Scan for the cell matching the given text and deliver its [x, y] coordinate at center. 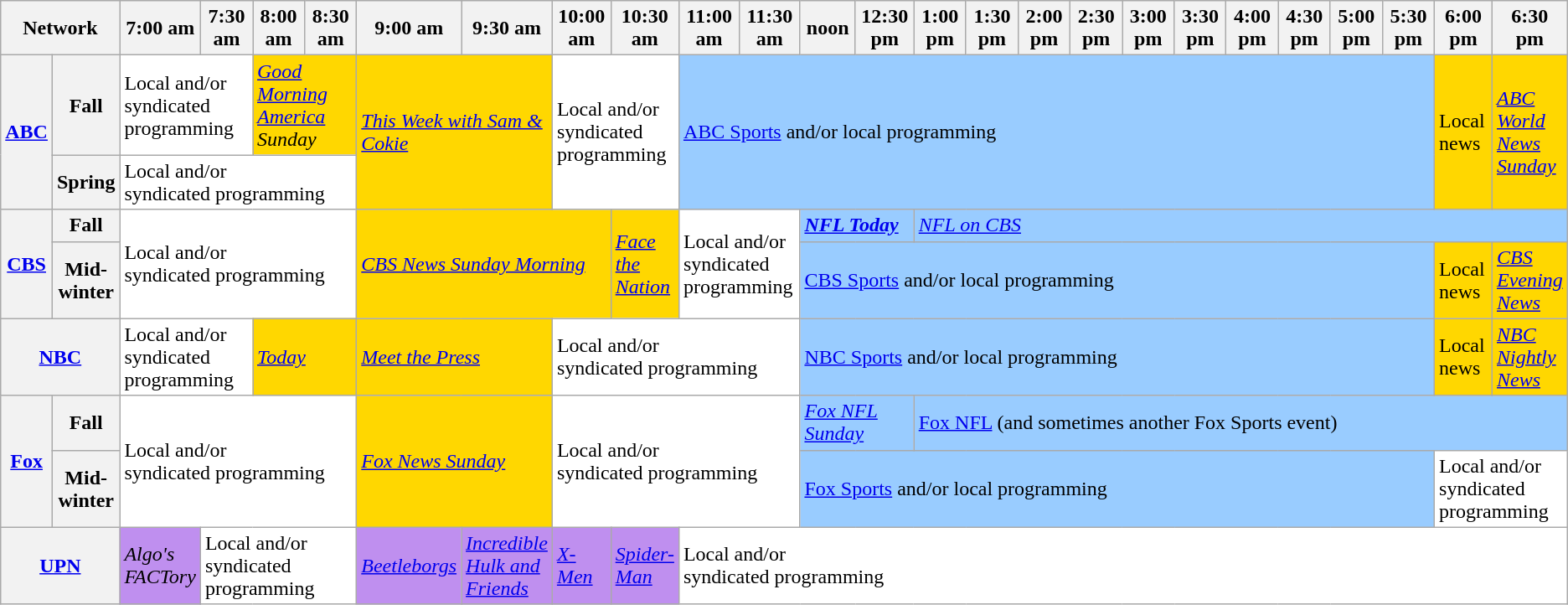
5:00 pm [1356, 28]
Network [60, 28]
NFL Today [857, 225]
Today [305, 357]
NBC [60, 357]
5:30 pm [1408, 28]
This Week with Sam & Cokie [455, 132]
ABC Sports and/or local programming [1056, 132]
noon [828, 28]
Fox NFL Sunday [857, 422]
UPN [60, 566]
4:00 pm [1252, 28]
Meet the Press [455, 357]
Fox Sports and/or local programming [1117, 489]
2:00 pm [1044, 28]
1:00 pm [940, 28]
6:30 pm [1529, 28]
4:30 pm [1304, 28]
Face the Nation [645, 264]
11:00 am [709, 28]
6:00 pm [1464, 28]
Incredible Hulk and Friends [508, 566]
NBC Sports and/or local programming [1117, 357]
3:00 pm [1148, 28]
10:30 am [645, 28]
9:00 am [409, 28]
3:30 pm [1200, 28]
Spider-Man [645, 566]
2:30 pm [1096, 28]
Good Morning America Sunday [305, 106]
Spring [85, 183]
X-Men [581, 566]
CBS Sports and/or local programming [1117, 280]
ABC World News Sunday [1529, 132]
CBS [27, 264]
8:00 am [279, 28]
Fox [27, 461]
8:30 am [331, 28]
Fox News Sunday [455, 461]
Algo's FACTory [160, 566]
ABC [27, 132]
12:30 pm [885, 28]
10:00 am [581, 28]
7:00 am [160, 28]
CBS News Sunday Morning [484, 264]
9:30 am [508, 28]
CBS Evening News [1529, 280]
11:30 am [770, 28]
1:30 pm [992, 28]
NFL on CBS [1240, 225]
NBC Nightly News [1529, 357]
7:30 am [226, 28]
Beetleborgs [409, 566]
Fox NFL (and sometimes another Fox Sports event) [1240, 422]
